Identify which cell holds the provided text, then report its (x, y) central coordinate. 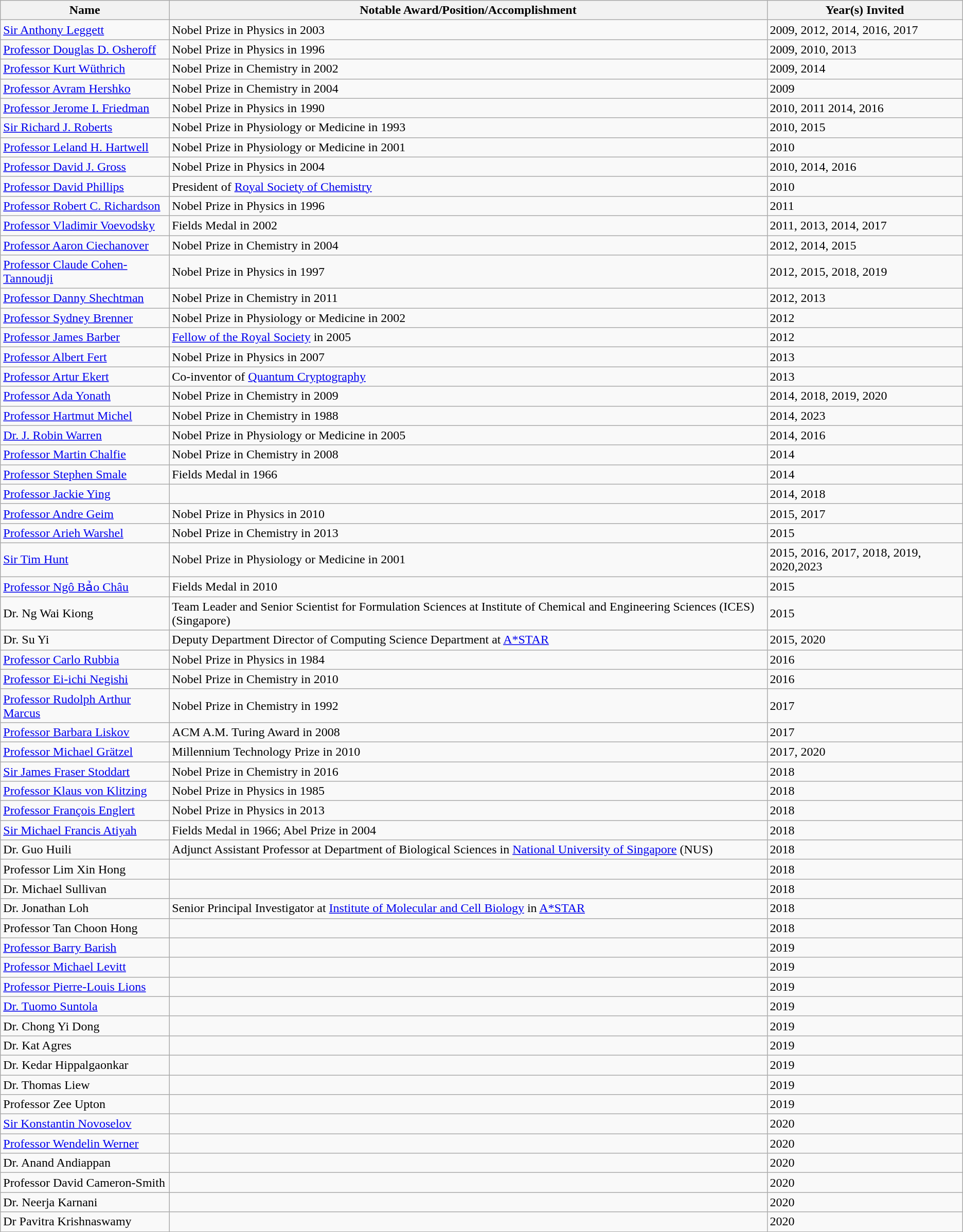
Sir Konstantin Novoselov (85, 1124)
ACM A.M. Turing Award in 2008 (468, 732)
Sir Tim Hunt (85, 560)
Professor Claude Cohen-Tannoudji (85, 272)
Nobel Prize in Physics in 1990 (468, 108)
2010, 2011 2014, 2016 (865, 108)
Nobel Prize in Physics in 2003 (468, 30)
Professor Kurt Wüthrich (85, 69)
Sir Michael Francis Atiyah (85, 830)
2014, 2016 (865, 435)
Professor Jackie Ying (85, 494)
Nobel Prize in Physics in 2013 (468, 811)
Sir James Fraser Stoddart (85, 771)
Senior Principal Investigator at Institute of Molecular and Cell Biology in A*STAR (468, 908)
Dr. Anand Andiappan (85, 1163)
2015, 2017 (865, 513)
Professor Danny Shechtman (85, 298)
Dr. Kedar Hippalgaonkar (85, 1065)
Professor Stephen Smale (85, 474)
Adjunct Assistant Professor at Department of Biological Sciences in National University of Singapore (NUS) (468, 850)
Fields Medal in 1966; Abel Prize in 2004 (468, 830)
Nobel Prize in Physics in 2007 (468, 357)
2014, 2018 (865, 494)
Professor Pierre-Louis Lions (85, 987)
Professor Douglas D. Osheroff (85, 49)
Professor Robert C. Richardson (85, 206)
Professor Michael Grätzel (85, 752)
Professor François Englert (85, 811)
Professor Artur Ekert (85, 377)
2010, 2015 (865, 128)
Professor Arieh Warshel (85, 533)
2017, 2020 (865, 752)
Fellow of the Royal Society in 2005 (468, 337)
Professor James Barber (85, 337)
Professor Lim Xin Hong (85, 869)
Professor Zee Upton (85, 1104)
Professor Rudolph Arthur Marcus (85, 706)
Millennium Technology Prize in 2010 (468, 752)
Dr. Michael Sullivan (85, 889)
Fields Medal in 2010 (468, 586)
Dr Pavitra Krishnaswamy (85, 1222)
Professor Ada Yonath (85, 396)
Dr. Guo Huili (85, 850)
Professor Leland H. Hartwell (85, 147)
2014, 2018, 2019, 2020 (865, 396)
Professor Aaron Ciechanover (85, 245)
Notable Award/Position/Accomplishment (468, 10)
Nobel Prize in Chemistry in 2013 (468, 533)
Professor Andre Geim (85, 513)
Dr. Su Yi (85, 640)
Deputy Department Director of Computing Science Department at A*STAR (468, 640)
Team Leader and Senior Scientist for Formulation Sciences at Institute of Chemical and Engineering Sciences (ICES) (Singapore) (468, 613)
Professor Tan Choon Hong (85, 928)
Nobel Prize in Physics in 2010 (468, 513)
Professor Vladimir Voevodsky (85, 225)
2009, 2012, 2014, 2016, 2017 (865, 30)
Fields Medal in 2002 (468, 225)
2012, 2014, 2015 (865, 245)
2011, 2013, 2014, 2017 (865, 225)
Professor Martin Chalfie (85, 455)
Nobel Prize in Physics in 2004 (468, 167)
Fields Medal in 1966 (468, 474)
2015, 2016, 2017, 2018, 2019, 2020,2023 (865, 560)
Co-inventor of Quantum Cryptography (468, 377)
Professor Jerome I. Friedman (85, 108)
Nobel Prize in Chemistry in 2016 (468, 771)
Nobel Prize in Physiology or Medicine in 2005 (468, 435)
Nobel Prize in Chemistry in 2002 (468, 69)
Nobel Prize in Physiology or Medicine in 1993 (468, 128)
Dr. Kat Agres (85, 1045)
Sir Richard J. Roberts (85, 128)
2009 (865, 88)
Nobel Prize in Physics in 1985 (468, 791)
Professor David J. Gross (85, 167)
Dr. Ng Wai Kiong (85, 613)
Professor Barbara Liskov (85, 732)
Professor Sydney Brenner (85, 318)
Sir Anthony Leggett (85, 30)
2009, 2010, 2013 (865, 49)
2015, 2020 (865, 640)
2010, 2014, 2016 (865, 167)
Nobel Prize in Chemistry in 2010 (468, 679)
Professor Michael Levitt (85, 967)
Professor David Cameron-Smith (85, 1183)
2011 (865, 206)
Professor Ei-ichi Negishi (85, 679)
Professor David Phillips (85, 186)
Dr. Tuomo Suntola (85, 1006)
Nobel Prize in Chemistry in 2011 (468, 298)
Professor Klaus von Klitzing (85, 791)
Professor Ngô Bảo Châu (85, 586)
Nobel Prize in Physics in 1997 (468, 272)
Nobel Prize in Chemistry in 2008 (468, 455)
President of Royal Society of Chemistry (468, 186)
Nobel Prize in Physiology or Medicine in 2002 (468, 318)
Dr. Jonathan Loh (85, 908)
Dr. J. Robin Warren (85, 435)
Dr. Neerja Karnani (85, 1202)
Nobel Prize in Physics in 1984 (468, 659)
Professor Wendelin Werner (85, 1144)
Dr. Thomas Liew (85, 1085)
2009, 2014 (865, 69)
2012, 2013 (865, 298)
Professor Hartmut Michel (85, 416)
Professor Carlo Rubbia (85, 659)
Dr. Chong Yi Dong (85, 1026)
2012, 2015, 2018, 2019 (865, 272)
Professor Avram Hershko (85, 88)
Nobel Prize in Chemistry in 2009 (468, 396)
Year(s) Invited (865, 10)
Professor Albert Fert (85, 357)
Name (85, 10)
2014, 2023 (865, 416)
Nobel Prize in Chemistry in 1988 (468, 416)
Nobel Prize in Chemistry in 1992 (468, 706)
Professor Barry Barish (85, 948)
